Capture the cell that displays the provided text and extract its (X, Y) central coordinate. 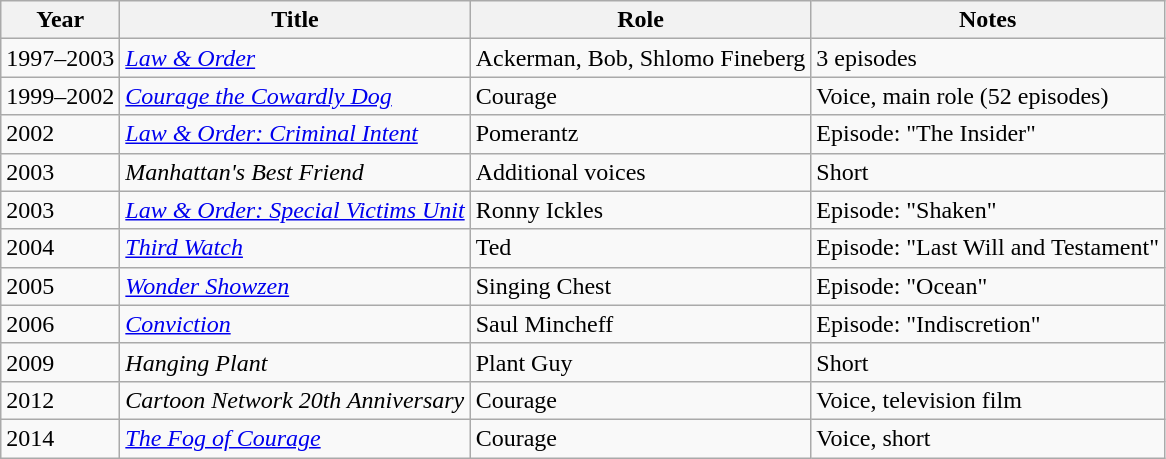
2004 (60, 248)
3 episodes (988, 58)
Additional voices (640, 172)
Law & Order: Criminal Intent (295, 134)
Episode: "Last Will and Testament" (988, 248)
Manhattan's Best Friend (295, 172)
1999–2002 (60, 96)
Singing Chest (640, 286)
Episode: "Indiscretion" (988, 324)
Hanging Plant (295, 362)
Year (60, 20)
Courage the Cowardly Dog (295, 96)
2012 (60, 400)
Title (295, 20)
1997–2003 (60, 58)
Law & Order (295, 58)
Episode: "Shaken" (988, 210)
Role (640, 20)
Episode: "The Insider" (988, 134)
Law & Order: Special Victims Unit (295, 210)
Wonder Showzen (295, 286)
Ronny Ickles (640, 210)
2005 (60, 286)
Ted (640, 248)
Saul Mincheff (640, 324)
2002 (60, 134)
Conviction (295, 324)
Notes (988, 20)
2014 (60, 438)
The Fog of Courage (295, 438)
Episode: "Ocean" (988, 286)
Pomerantz (640, 134)
Voice, television film (988, 400)
Plant Guy (640, 362)
2009 (60, 362)
Voice, short (988, 438)
2006 (60, 324)
Voice, main role (52 episodes) (988, 96)
Ackerman, Bob, Shlomo Fineberg (640, 58)
Third Watch (295, 248)
Cartoon Network 20th Anniversary (295, 400)
